Detect which cell encompasses the target text, then output its (X, Y) center coordinate. 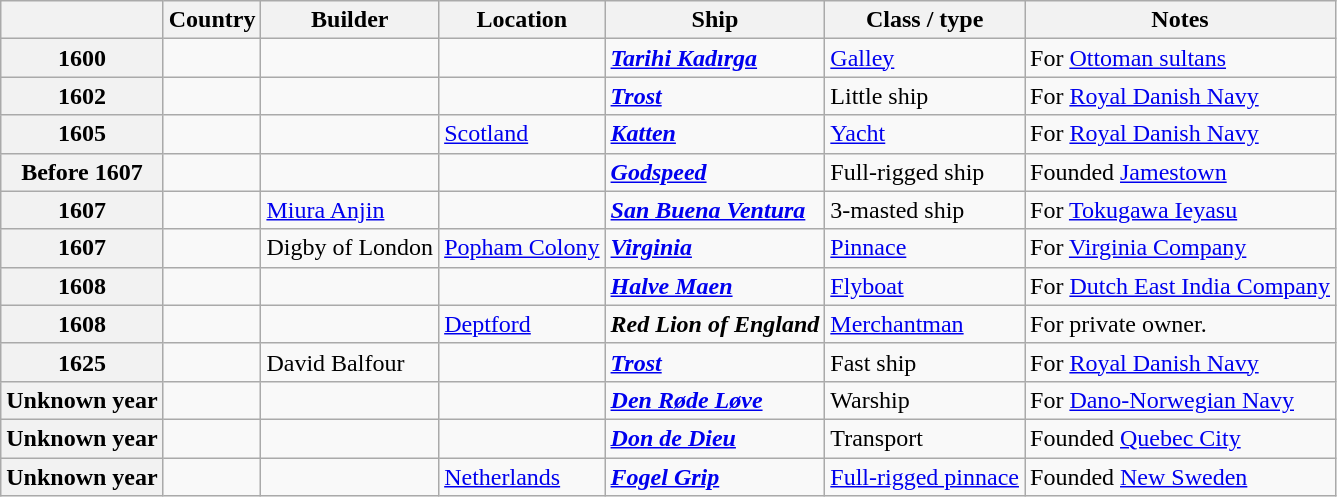
Miura Anjin (350, 210)
Red Lion of England (715, 324)
Little ship (925, 96)
Netherlands (522, 477)
For Dutch East India Company (1180, 286)
For Virginia Company (1180, 248)
Full-rigged ship (925, 172)
Founded New Sweden (1180, 477)
Transport (925, 438)
Pinnace (925, 248)
Galley (925, 58)
San Buena Ventura (715, 210)
Before 1607 (82, 172)
1605 (82, 134)
David Balfour (350, 362)
Virginia (715, 248)
For private owner. (1180, 324)
1600 (82, 58)
Halve Maen (715, 286)
Ship (715, 20)
Popham Colony (522, 248)
Merchantman (925, 324)
Digby of London (350, 248)
1602 (82, 96)
Deptford (522, 324)
Fast ship (925, 362)
Location (522, 20)
For Ottoman sultans (1180, 58)
Flyboat (925, 286)
Class / type (925, 20)
Godspeed (715, 172)
3-masted ship (925, 210)
Don de Dieu (715, 438)
Country (212, 20)
Den Røde Løve (715, 400)
Full-rigged pinnace (925, 477)
Fogel Grip (715, 477)
Builder (350, 20)
Yacht (925, 134)
Tarihi Kadırga (715, 58)
1625 (82, 362)
For Tokugawa Ieyasu (1180, 210)
Founded Quebec City (1180, 438)
Warship (925, 400)
Katten (715, 134)
Founded Jamestown (1180, 172)
For Dano-Norwegian Navy (1180, 400)
Scotland (522, 134)
Notes (1180, 20)
